Locate the cell with the specified text and output its (x, y) center coordinate. 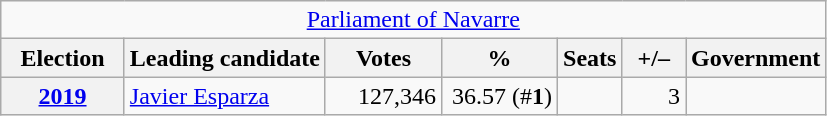
127,346 (383, 96)
Parliament of Navarre (414, 20)
Leading candidate (224, 58)
2019 (63, 96)
Election (63, 58)
+/– (654, 58)
Seats (590, 58)
Javier Esparza (224, 96)
3 (654, 96)
36.57 (#1) (499, 96)
Votes (383, 58)
% (499, 58)
Government (756, 58)
